Find where the given text appears and provide that cell's center as [x, y] coordinate. 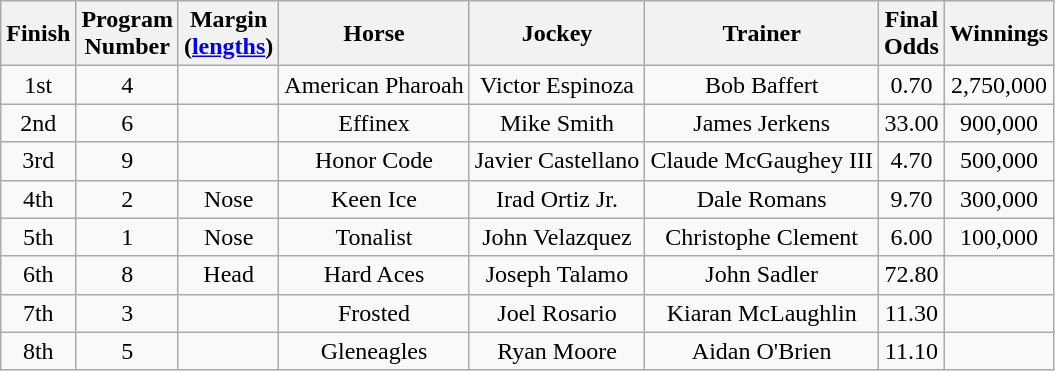
3 [128, 313]
4 [128, 85]
ProgramNumber [128, 34]
5th [38, 237]
Irad Ortiz Jr. [557, 199]
Joel Rosario [557, 313]
2 [128, 199]
8 [128, 275]
4th [38, 199]
Hard Aces [374, 275]
11.30 [912, 313]
Jockey [557, 34]
Horse [374, 34]
2nd [38, 123]
900,000 [998, 123]
Victor Espinoza [557, 85]
33.00 [912, 123]
0.70 [912, 85]
Margin(lengths) [228, 34]
Head [228, 275]
Mike Smith [557, 123]
Keen Ice [374, 199]
Effinex [374, 123]
James Jerkens [762, 123]
Winnings [998, 34]
FinalOdds [912, 34]
3rd [38, 161]
Bob Baffert [762, 85]
8th [38, 351]
9.70 [912, 199]
5 [128, 351]
7th [38, 313]
Joseph Talamo [557, 275]
4.70 [912, 161]
6th [38, 275]
1 [128, 237]
Ryan Moore [557, 351]
John Sadler [762, 275]
Aidan O'Brien [762, 351]
6.00 [912, 237]
Christophe Clement [762, 237]
100,000 [998, 237]
9 [128, 161]
American Pharoah [374, 85]
Finish [38, 34]
11.10 [912, 351]
Claude McGaughey III [762, 161]
Javier Castellano [557, 161]
Tonalist [374, 237]
2,750,000 [998, 85]
1st [38, 85]
Trainer [762, 34]
6 [128, 123]
500,000 [998, 161]
John Velazquez [557, 237]
300,000 [998, 199]
Frosted [374, 313]
Honor Code [374, 161]
72.80 [912, 275]
Kiaran McLaughlin [762, 313]
Gleneagles [374, 351]
Dale Romans [762, 199]
